Provide the (x, y) coordinate of the cell's center where the given text is located.  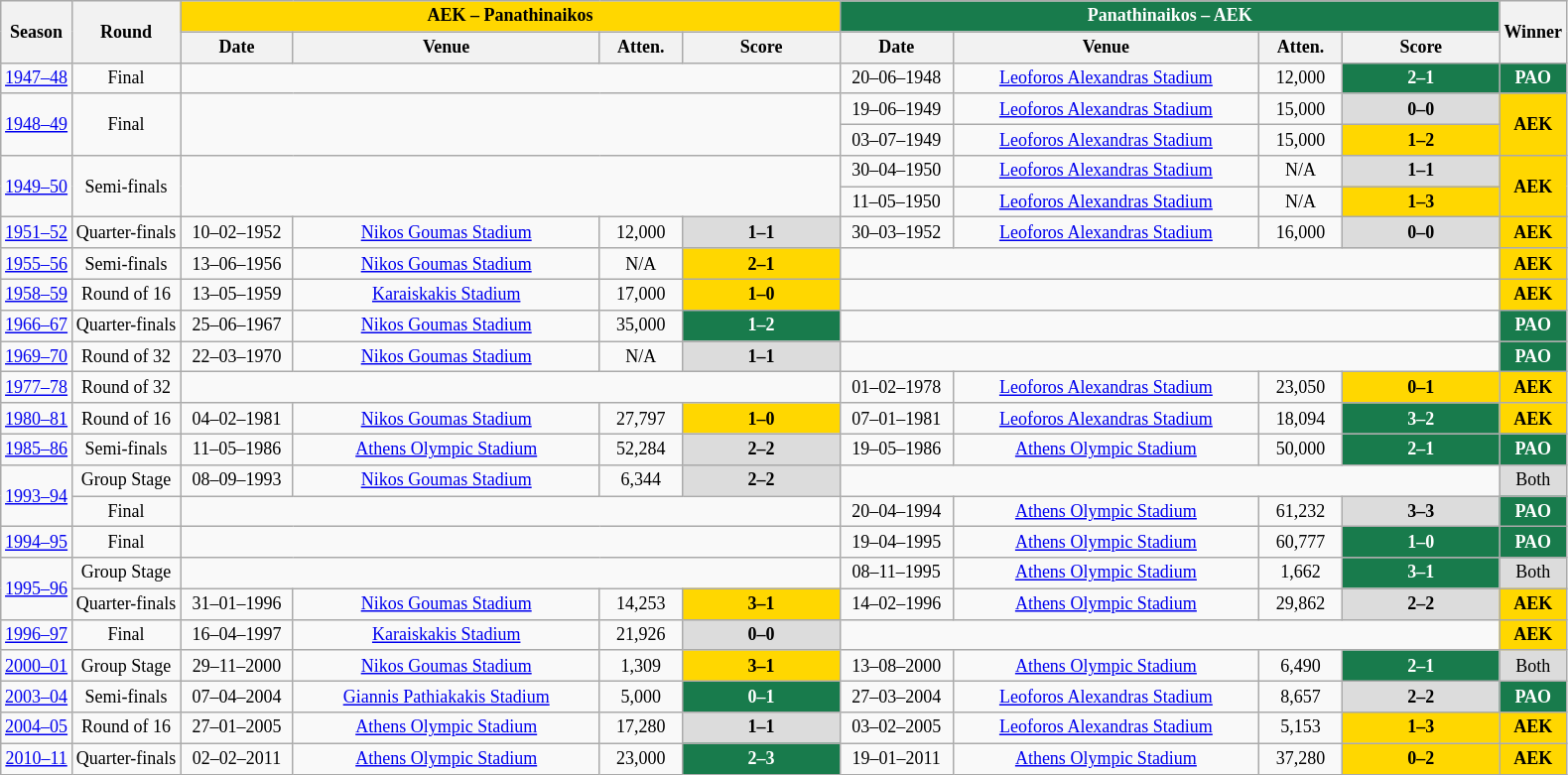
03–07–1949 (896, 139)
35,000 (641, 325)
02–02–2011 (237, 758)
23,000 (641, 758)
3–3 (1421, 512)
3–2 (1421, 419)
1980–81 (37, 419)
14–02–1996 (896, 603)
08–11–1995 (896, 574)
13–05–1959 (237, 294)
1994–95 (37, 542)
11–05–1950 (896, 202)
60,777 (1301, 542)
1,309 (641, 665)
14,253 (641, 603)
1,662 (1301, 574)
Panathinaikos – AEK (1169, 16)
61,232 (1301, 512)
52,284 (641, 449)
1966–67 (37, 325)
Round (125, 32)
29–11–2000 (237, 665)
20–04–1994 (896, 512)
07–01–1981 (896, 419)
19–01–2011 (896, 758)
1993–94 (37, 495)
1958–59 (37, 294)
22–03–1970 (237, 357)
21,926 (641, 635)
11–05–1986 (237, 449)
6,344 (641, 480)
16–04–1997 (237, 635)
0–2 (1421, 758)
19–06–1949 (896, 109)
17,280 (641, 728)
Winner (1532, 32)
5,153 (1301, 728)
01–02–1978 (896, 387)
20–06–1948 (896, 77)
19–04–1995 (896, 542)
1977–78 (37, 387)
6,490 (1301, 665)
AEK – Panathinaikos (510, 16)
1969–70 (37, 357)
10–02–1952 (237, 232)
1951–52 (37, 232)
27–03–2004 (896, 697)
2000–01 (37, 665)
5,000 (641, 697)
18,094 (1301, 419)
Season (37, 32)
13–06–1956 (237, 264)
2–3 (762, 758)
1948–49 (37, 124)
30–03–1952 (896, 232)
30–04–1950 (896, 171)
37,280 (1301, 758)
31–01–1996 (237, 603)
1955–56 (37, 264)
1947–48 (37, 77)
25–06–1967 (237, 325)
50,000 (1301, 449)
Giannis Pathiakakis Stadium (447, 697)
8,657 (1301, 697)
2003–04 (37, 697)
13–08–2000 (896, 665)
1995–96 (37, 588)
03–02–2005 (896, 728)
27,797 (641, 419)
1985–86 (37, 449)
19–05–1986 (896, 449)
2004–05 (37, 728)
27–01–2005 (237, 728)
17,000 (641, 294)
29,862 (1301, 603)
16,000 (1301, 232)
1996–97 (37, 635)
23,050 (1301, 387)
07–04–2004 (237, 697)
1949–50 (37, 187)
04–02–1981 (237, 419)
08–09–1993 (237, 480)
2010–11 (37, 758)
